For the text-containing cell, return its midpoint in [x, y] coordinate format. 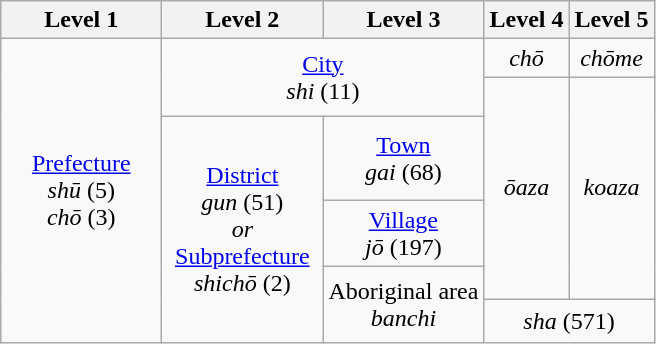
sha (571) [569, 321]
District gun (51)orSubprefecture shichō (2) [242, 230]
chō [526, 58]
chōme [612, 58]
Level 5 [612, 20]
Level 4 [526, 20]
koaza [612, 188]
Level 3 [404, 20]
City shi (11) [323, 78]
Prefecture shū (5) chō (3) [82, 191]
Aboriginal area banchi [404, 304]
Level 1 [82, 20]
Level 2 [242, 20]
Town gai (68) [404, 158]
ōaza [526, 188]
Village jō (197) [404, 234]
